Locate the cell with the specified text and output its (x, y) center coordinate. 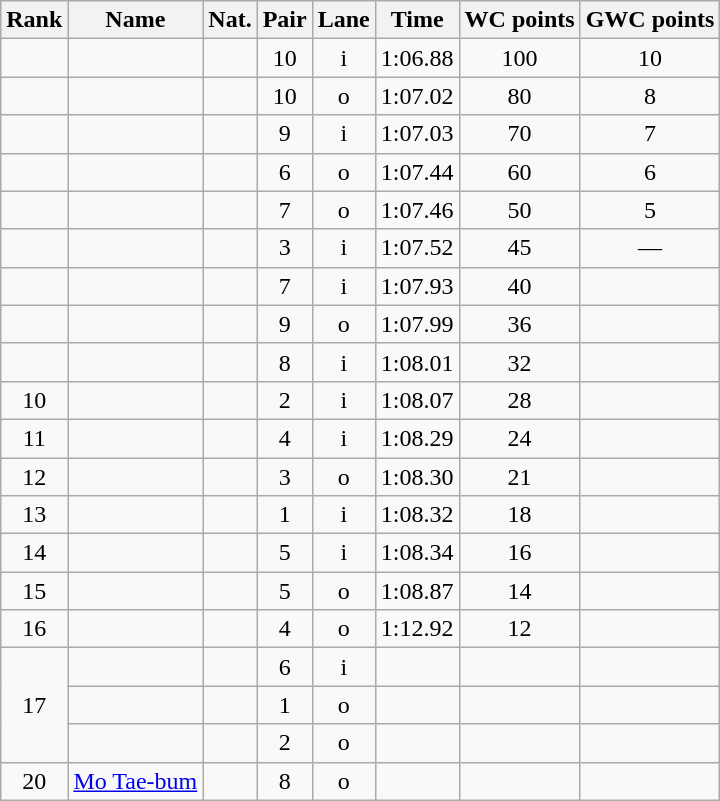
1:06.88 (417, 58)
50 (520, 210)
13 (34, 515)
45 (520, 248)
1:08.32 (417, 515)
36 (520, 324)
1:07.44 (417, 172)
1:08.29 (417, 438)
Rank (34, 20)
70 (520, 134)
1:12.92 (417, 629)
1:08.34 (417, 553)
Pair (284, 20)
1:07.93 (417, 286)
1:08.01 (417, 362)
60 (520, 172)
GWC points (650, 20)
Nat. (230, 20)
21 (520, 477)
1:08.30 (417, 477)
Time (417, 20)
11 (34, 438)
— (650, 248)
1:08.87 (417, 591)
40 (520, 286)
32 (520, 362)
15 (34, 591)
17 (34, 705)
Lane (344, 20)
1:08.07 (417, 400)
1:07.46 (417, 210)
20 (34, 781)
28 (520, 400)
1:07.99 (417, 324)
Name (136, 20)
1:07.03 (417, 134)
100 (520, 58)
Mo Tae-bum (136, 781)
80 (520, 96)
WC points (520, 20)
18 (520, 515)
24 (520, 438)
1:07.02 (417, 96)
1:07.52 (417, 248)
